Scan for the cell matching the given text and deliver its [x, y] coordinate at center. 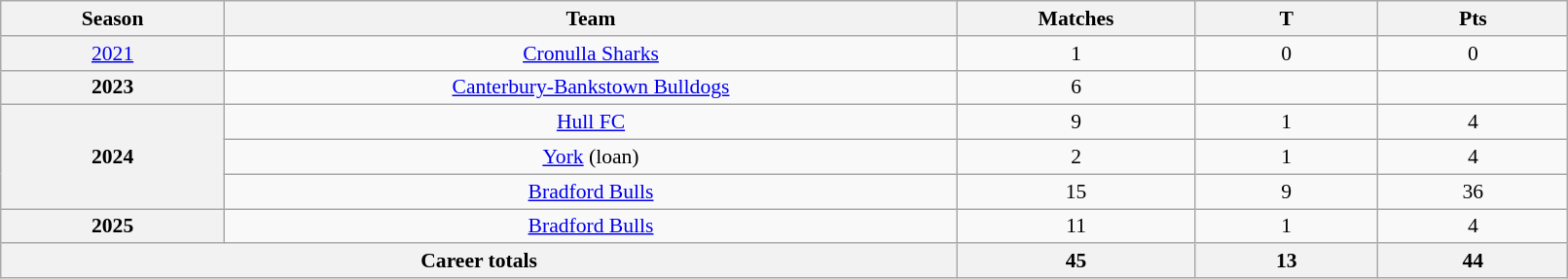
York (loan) [592, 157]
Career totals [479, 262]
T [1287, 18]
Team [592, 18]
Hull FC [592, 122]
13 [1287, 262]
45 [1076, 262]
2023 [113, 87]
36 [1474, 192]
Season [113, 18]
Pts [1474, 18]
2021 [113, 53]
44 [1474, 262]
6 [1076, 87]
2025 [113, 227]
11 [1076, 227]
Canterbury-Bankstown Bulldogs [592, 87]
2 [1076, 157]
2024 [113, 157]
Cronulla Sharks [592, 53]
Matches [1076, 18]
15 [1076, 192]
